Determine the (X, Y) coordinate at the center of the cell enclosing the given text.  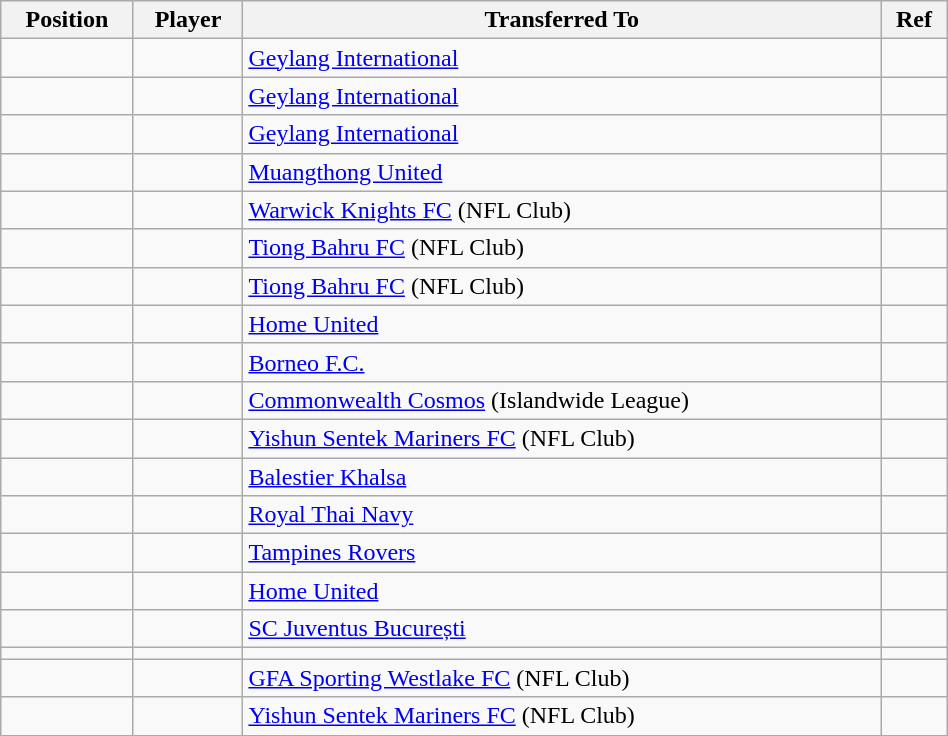
SC Juventus București (562, 629)
Borneo F.C. (562, 362)
Commonwealth Cosmos (Islandwide League) (562, 400)
Transferred To (562, 20)
Muangthong United (562, 172)
Player (188, 20)
Position (67, 20)
GFA Sporting Westlake FC (NFL Club) (562, 678)
Balestier Khalsa (562, 477)
Ref (914, 20)
Tampines Rovers (562, 553)
Royal Thai Navy (562, 515)
Warwick Knights FC (NFL Club) (562, 210)
